Search for the cell housing the specified text and yield its [x, y] center coordinate. 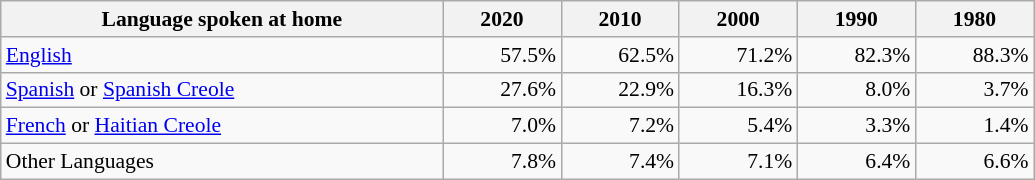
6.4% [856, 162]
71.2% [738, 55]
57.5% [502, 55]
22.9% [620, 90]
6.6% [974, 162]
16.3% [738, 90]
7.2% [620, 126]
7.8% [502, 162]
7.4% [620, 162]
1.4% [974, 126]
1980 [974, 19]
English [222, 55]
88.3% [974, 55]
2020 [502, 19]
Language spoken at home [222, 19]
5.4% [738, 126]
7.0% [502, 126]
7.1% [738, 162]
3.3% [856, 126]
62.5% [620, 55]
82.3% [856, 55]
1990 [856, 19]
3.7% [974, 90]
2000 [738, 19]
French or Haitian Creole [222, 126]
27.6% [502, 90]
2010 [620, 19]
8.0% [856, 90]
Other Languages [222, 162]
Spanish or Spanish Creole [222, 90]
